Pinpoint the cell where the given text exists, returning its [X, Y] midpoint coordinate. 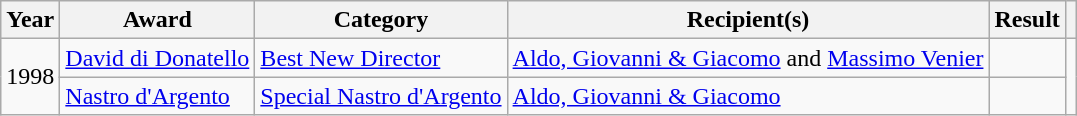
Result [1027, 20]
Special Nastro d'Argento [381, 96]
Best New Director [381, 58]
David di Donatello [158, 58]
Category [381, 20]
Aldo, Giovanni & Giacomo [748, 96]
Aldo, Giovanni & Giacomo and Massimo Venier [748, 58]
Recipient(s) [748, 20]
Year [30, 20]
1998 [30, 77]
Nastro d'Argento [158, 96]
Award [158, 20]
